Output the [x, y] coordinate of the center of the cell containing the given text.  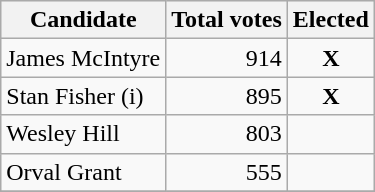
Orval Grant [84, 172]
Total votes [227, 20]
803 [227, 134]
James McIntyre [84, 58]
Elected [330, 20]
914 [227, 58]
Stan Fisher (i) [84, 96]
555 [227, 172]
Candidate [84, 20]
895 [227, 96]
Wesley Hill [84, 134]
